Capture the cell that displays the provided text and extract its (x, y) central coordinate. 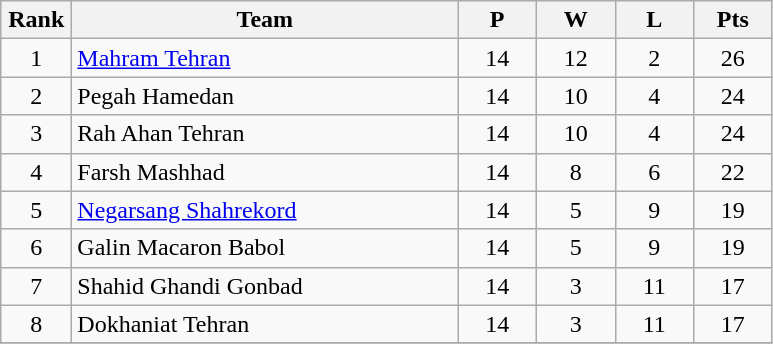
Negarsang Shahrekord (265, 210)
Pts (734, 20)
Shahid Ghandi Gonbad (265, 286)
L (654, 20)
Rah Ahan Tehran (265, 134)
1 (36, 58)
12 (576, 58)
7 (36, 286)
W (576, 20)
P (498, 20)
Team (265, 20)
Pegah Hamedan (265, 96)
Galin Macaron Babol (265, 248)
Farsh Mashhad (265, 172)
Mahram Tehran (265, 58)
Dokhaniat Tehran (265, 324)
Rank (36, 20)
26 (734, 58)
22 (734, 172)
